Identify which cell holds the provided text, then report its (x, y) central coordinate. 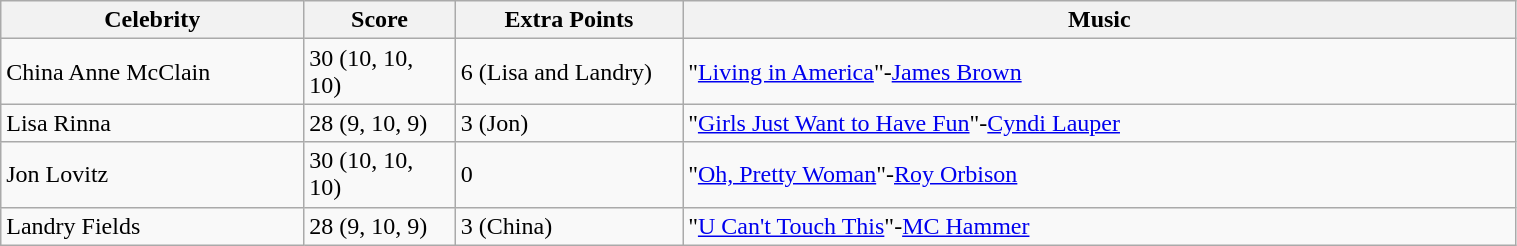
"U Can't Touch This"-MC Hammer (1100, 226)
Landry Fields (152, 226)
3 (Jon) (568, 123)
Score (380, 20)
Extra Points (568, 20)
6 (Lisa and Landry) (568, 72)
3 (China) (568, 226)
Music (1100, 20)
Jon Lovitz (152, 174)
Celebrity (152, 20)
"Girls Just Want to Have Fun"-Cyndi Lauper (1100, 123)
"Living in America"-James Brown (1100, 72)
"Oh, Pretty Woman"-Roy Orbison (1100, 174)
Lisa Rinna (152, 123)
China Anne McClain (152, 72)
0 (568, 174)
